Locate the cell with the specified text and output its (x, y) center coordinate. 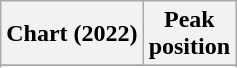
Chart (2022) (72, 34)
Peakposition (189, 34)
